Return the (X, Y) coordinate for the center point of the cell that contains the specified text.  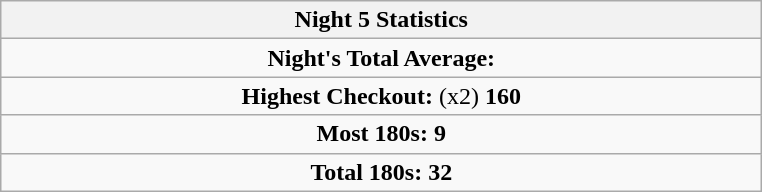
Highest Checkout: (x2) 160 (382, 96)
Night's Total Average: (382, 58)
Total 180s: 32 (382, 172)
Night 5 Statistics (382, 20)
Most 180s: 9 (382, 134)
